For the text-containing cell, return its midpoint in [x, y] coordinate format. 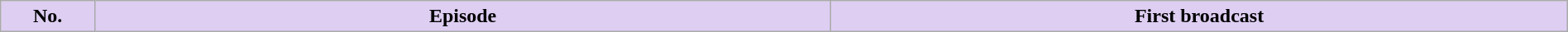
Episode [462, 16]
No. [48, 16]
First broadcast [1199, 16]
